Detect which cell encompasses the target text, then output its (x, y) center coordinate. 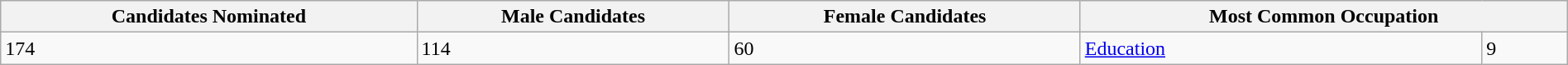
Most Common Occupation (1323, 17)
Candidates Nominated (208, 17)
Education (1281, 48)
174 (208, 48)
60 (905, 48)
Female Candidates (905, 17)
Male Candidates (573, 17)
9 (1525, 48)
114 (573, 48)
